For the text-containing cell, return its midpoint in (X, Y) coordinate format. 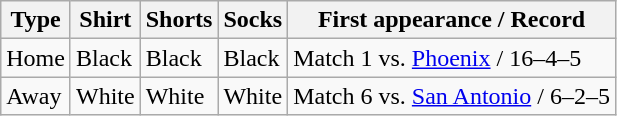
Match 1 vs. Phoenix / 16–4–5 (452, 58)
Type (36, 20)
Home (36, 58)
Match 6 vs. San Antonio / 6–2–5 (452, 96)
Shirt (105, 20)
Socks (253, 20)
Away (36, 96)
Shorts (179, 20)
First appearance / Record (452, 20)
